Pinpoint the cell where the given text exists, returning its [x, y] midpoint coordinate. 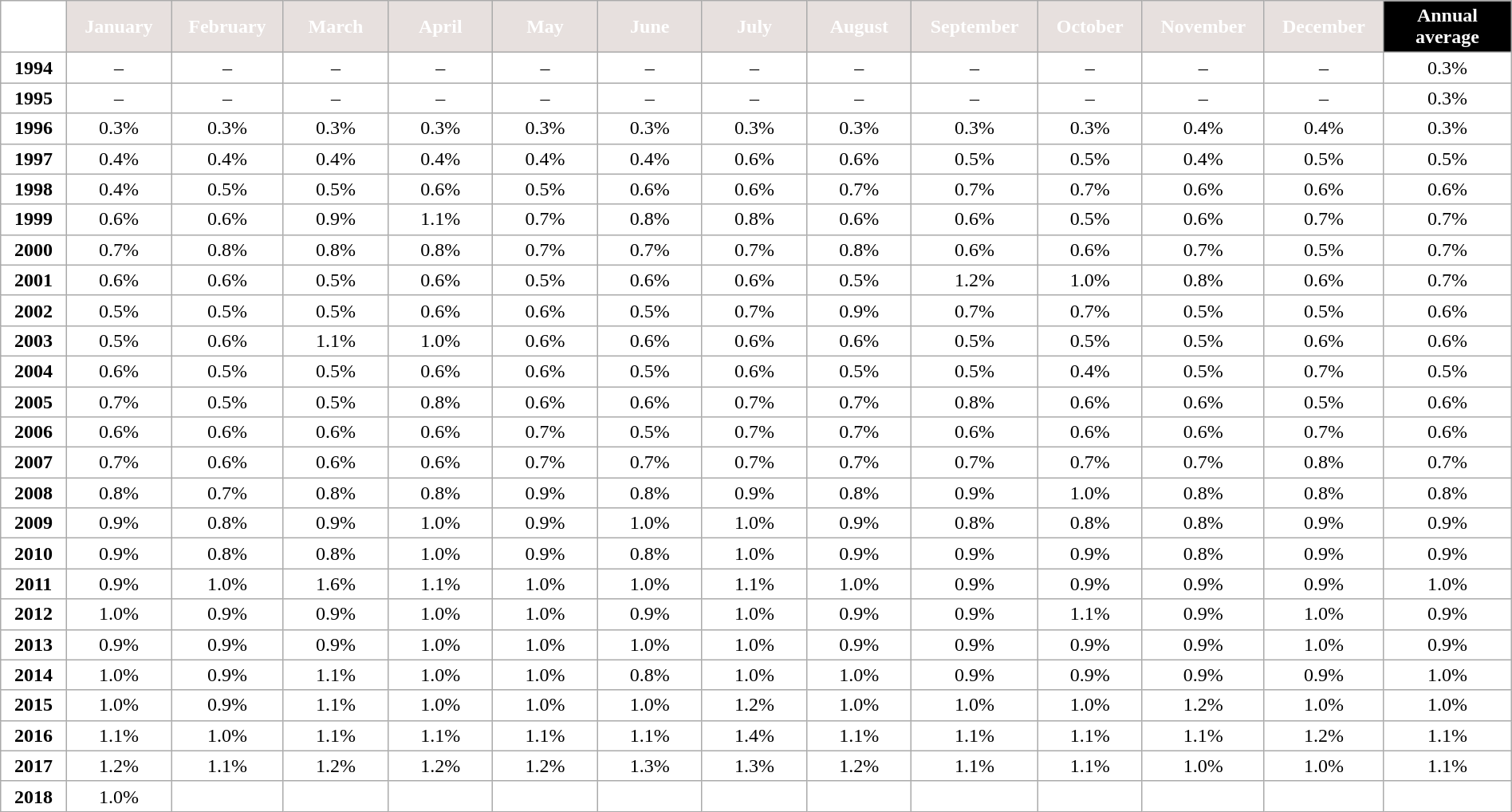
November [1203, 27]
1995 [33, 98]
1.4% [754, 735]
2002 [33, 310]
2010 [33, 554]
2018 [33, 796]
April [440, 27]
2013 [33, 644]
2016 [33, 735]
2007 [33, 463]
2014 [33, 675]
July [754, 27]
August [860, 27]
2005 [33, 401]
1997 [33, 159]
2015 [33, 705]
1994 [33, 68]
2003 [33, 341]
2004 [33, 371]
1998 [33, 189]
2017 [33, 766]
1.6% [335, 584]
March [335, 27]
1999 [33, 219]
2001 [33, 280]
January [118, 27]
May [545, 27]
2009 [33, 523]
Annual average [1448, 27]
October [1089, 27]
2000 [33, 250]
September [975, 27]
2006 [33, 432]
June [649, 27]
2012 [33, 614]
2011 [33, 584]
1996 [33, 128]
February [228, 27]
December [1324, 27]
2008 [33, 493]
